Provide the [x, y] coordinate of the cell's center where the given text is located.  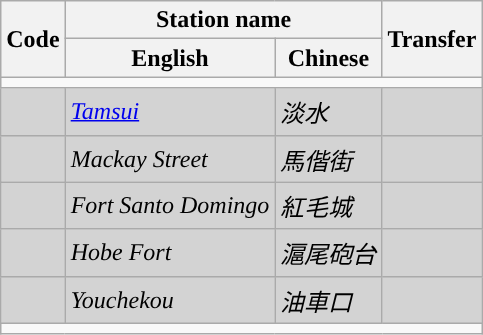
Chinese [328, 58]
油車口 [328, 300]
Fort Santo Domingo [170, 206]
淡水 [328, 112]
Tamsui [170, 112]
Youchekou [170, 300]
Code [33, 39]
紅毛城 [328, 206]
Mackay Street [170, 158]
Station name [224, 20]
English [170, 58]
Hobe Fort [170, 252]
滬尾砲台 [328, 252]
馬偕街 [328, 158]
Transfer [432, 39]
